Pinpoint the cell where the given text exists, returning its (x, y) midpoint coordinate. 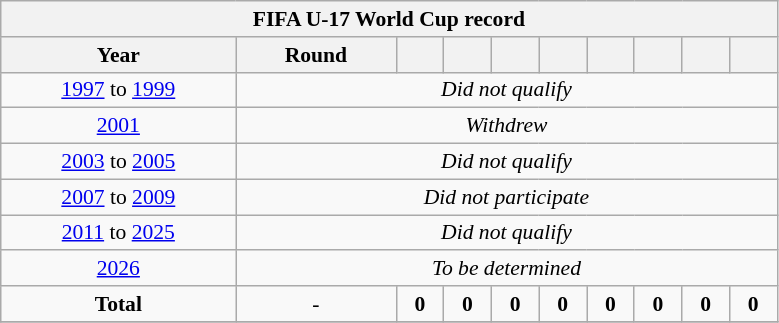
Year (118, 55)
2001 (118, 126)
2007 to 2009 (118, 197)
FIFA U-17 World Cup record (389, 19)
Total (118, 304)
2003 to 2005 (118, 162)
2026 (118, 269)
Withdrew (506, 126)
2011 to 2025 (118, 233)
Round (316, 55)
Did not participate (506, 197)
1997 to 1999 (118, 90)
- (316, 304)
To be determined (506, 269)
